Provide the [x, y] coordinate of the cell's center where the given text is located.  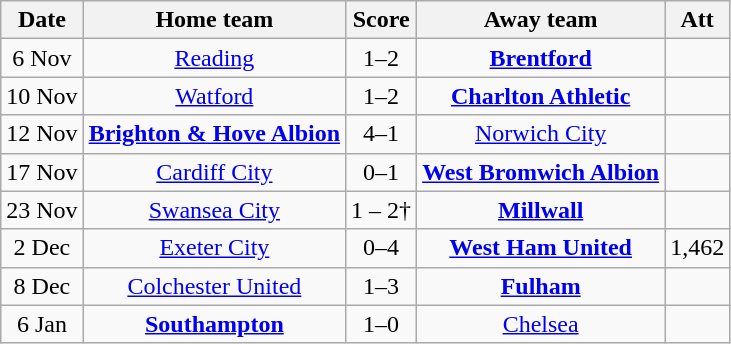
Att [698, 20]
23 Nov [42, 210]
Exeter City [214, 248]
Swansea City [214, 210]
12 Nov [42, 134]
Southampton [214, 324]
Colchester United [214, 286]
Cardiff City [214, 172]
Date [42, 20]
0–4 [382, 248]
West Bromwich Albion [541, 172]
Fulham [541, 286]
Millwall [541, 210]
West Ham United [541, 248]
Home team [214, 20]
Norwich City [541, 134]
8 Dec [42, 286]
Reading [214, 58]
1–3 [382, 286]
17 Nov [42, 172]
Away team [541, 20]
10 Nov [42, 96]
4–1 [382, 134]
1 – 2† [382, 210]
Charlton Athletic [541, 96]
1–0 [382, 324]
Watford [214, 96]
0–1 [382, 172]
Brentford [541, 58]
Brighton & Hove Albion [214, 134]
2 Dec [42, 248]
6 Jan [42, 324]
Chelsea [541, 324]
1,462 [698, 248]
6 Nov [42, 58]
Score [382, 20]
